Return [x, y] of the center of cell containing provided text 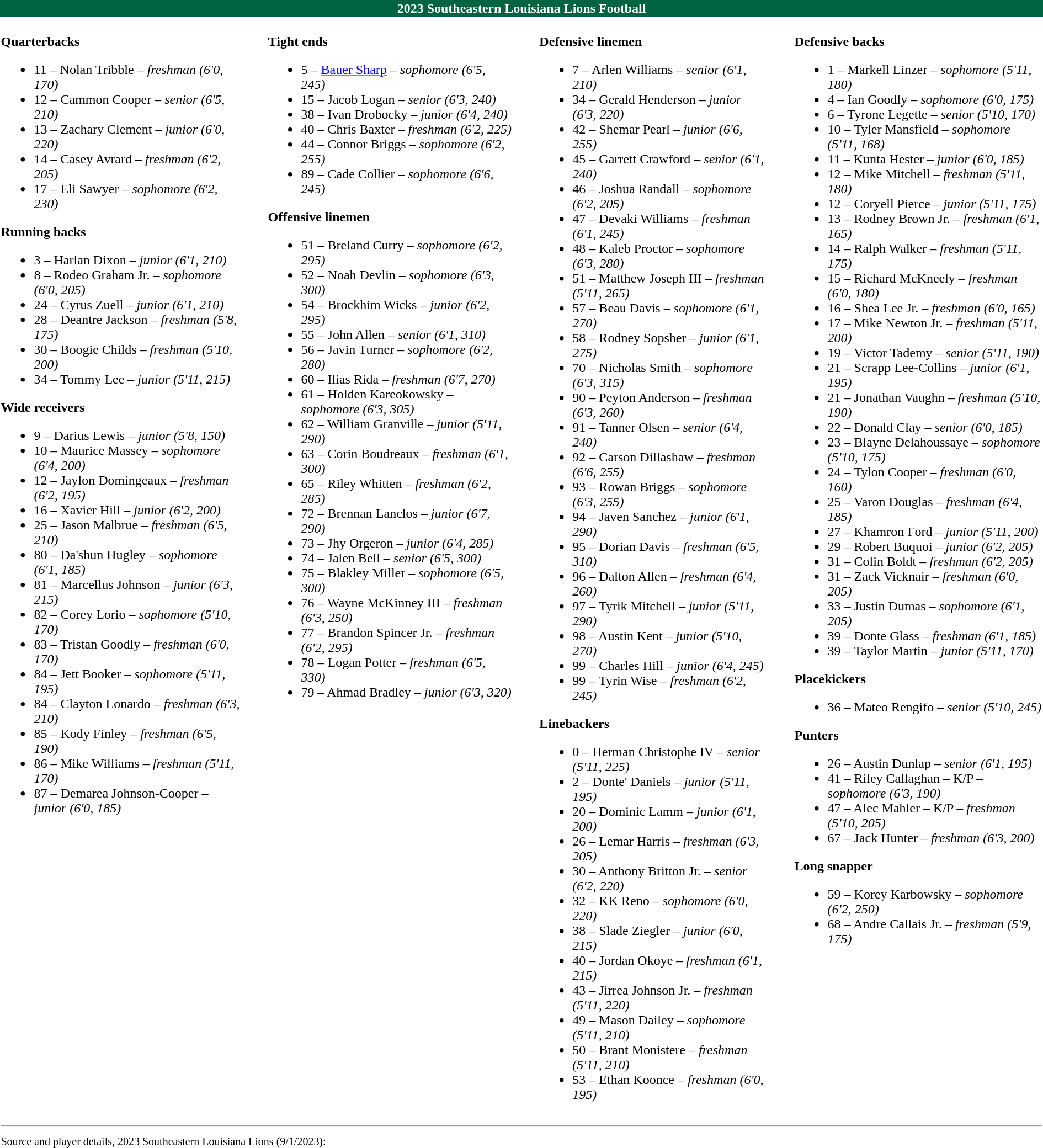
2023 Southeastern Louisiana Lions Football [521, 8]
